Extract the [x, y] coordinate from the center of the cell holding the provided text.  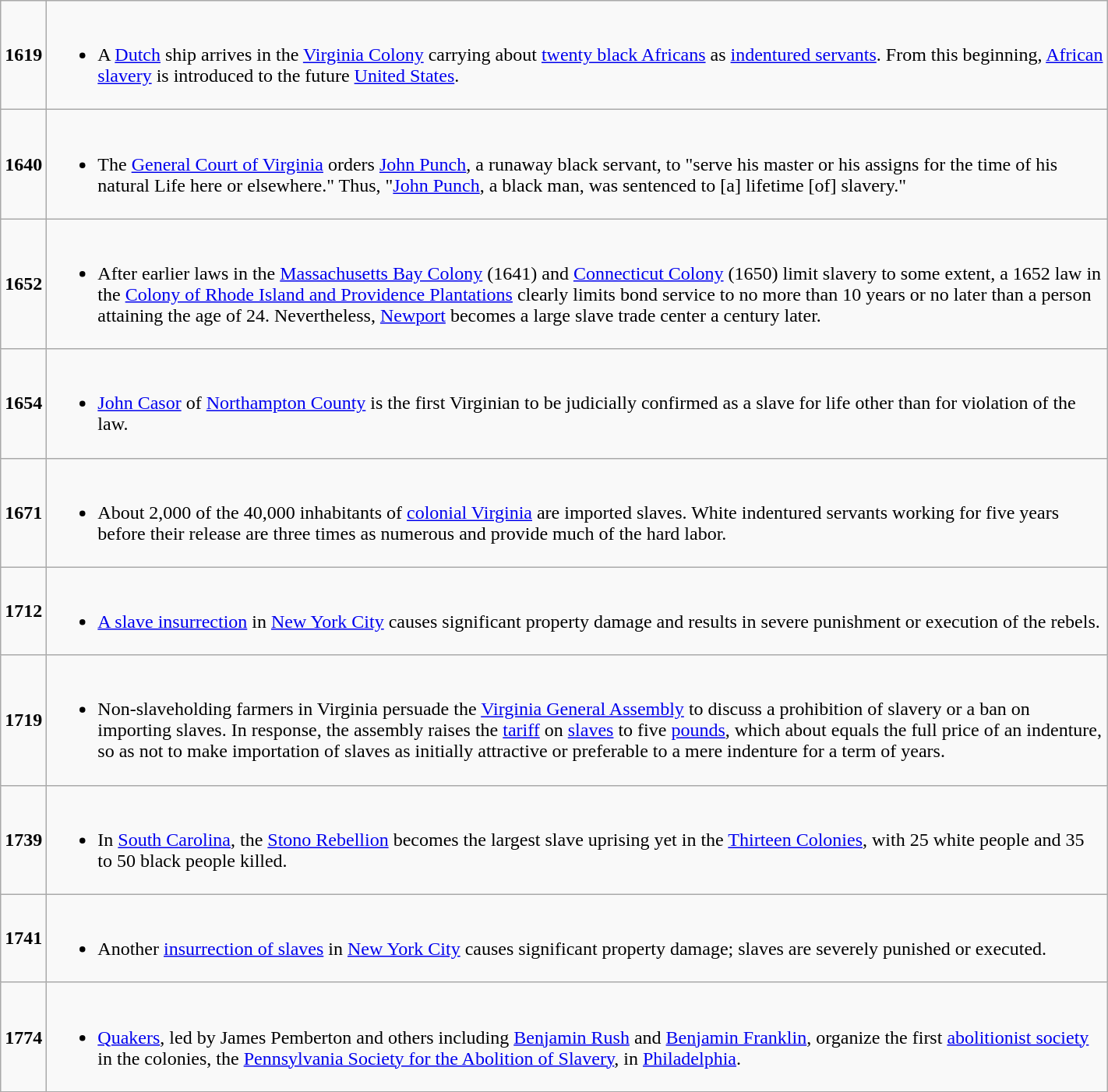
1774 [23, 1037]
John Casor of Northampton County is the first Virginian to be judicially confirmed as a slave for life other than for violation of the law. [577, 403]
1640 [23, 164]
1671 [23, 513]
1712 [23, 611]
1741 [23, 938]
1652 [23, 284]
A slave insurrection in New York City causes significant property damage and results in severe punishment or execution of the rebels. [577, 611]
1654 [23, 403]
1739 [23, 840]
1719 [23, 720]
1619 [23, 55]
Another insurrection of slaves in New York City causes significant property damage; slaves are severely punished or executed. [577, 938]
